Output the (X, Y) coordinate of the center of the cell containing the given text.  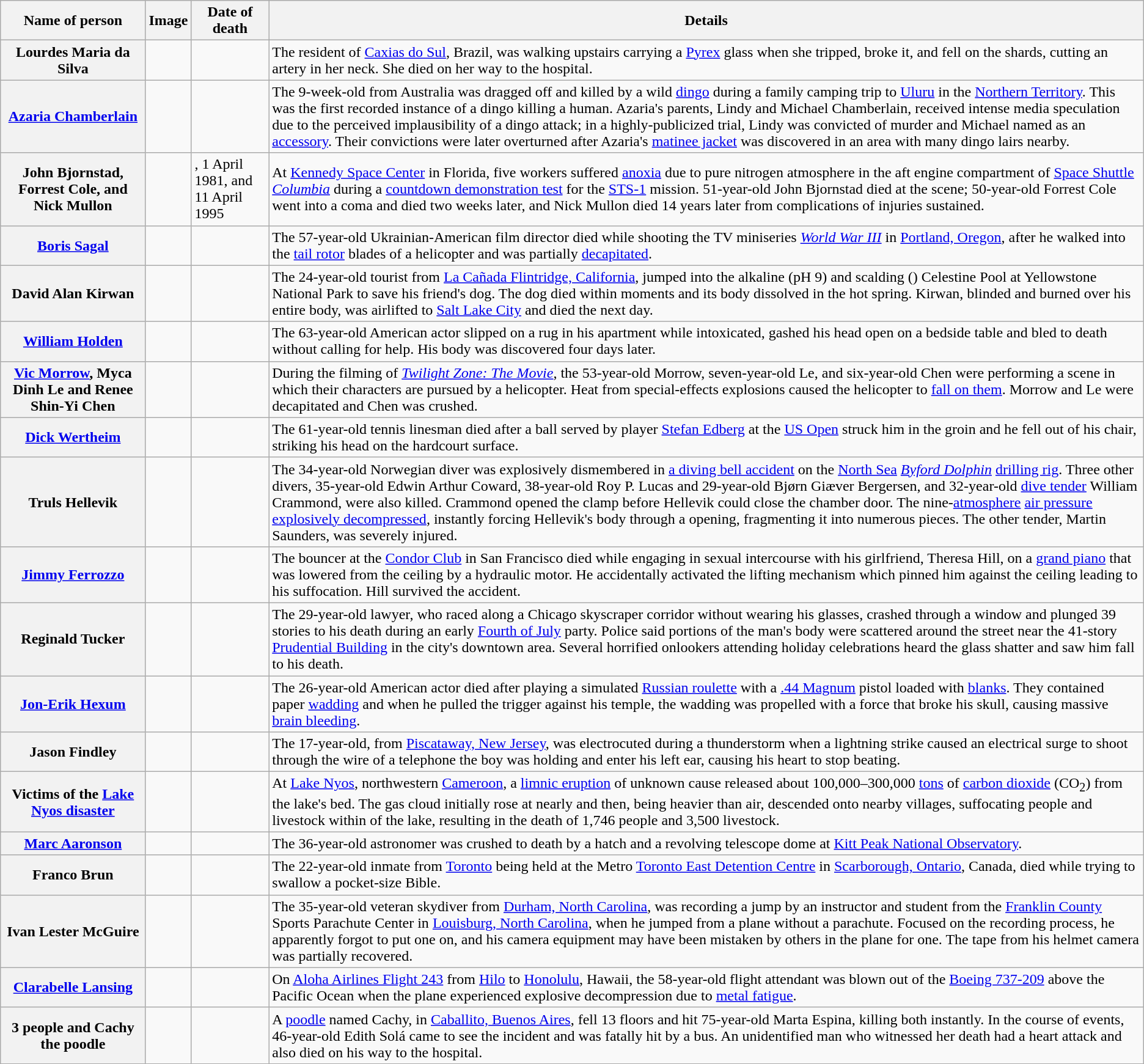
Jon-Erik Hexum (73, 704)
Franco Brun (73, 875)
Jimmy Ferrozzo (73, 574)
Victims of the Lake Nyos disaster (73, 802)
John Bjornstad, Forrest Cole, and Nick Mullon (73, 189)
Azaria Chamberlain (73, 116)
Clarabelle Lansing (73, 988)
Image (169, 21)
Marc Aaronson (73, 843)
Ivan Lester McGuire (73, 931)
Boris Sagal (73, 246)
Lourdes Maria da Silva (73, 60)
The 36-year-old astronomer was crushed to death by a hatch and a revolving telescope dome at Kitt Peak National Observatory. (706, 843)
3 people and Cachy the poodle (73, 1035)
Vic Morrow, Myca Dinh Le and Renee Shin-Yi Chen (73, 389)
Details (706, 21)
David Alan Kirwan (73, 293)
, 1 April 1981, and 11 April 1995 (230, 189)
Dick Wertheim (73, 438)
Jason Findley (73, 752)
William Holden (73, 341)
Name of person (73, 21)
Date of death (230, 21)
Reginald Tucker (73, 639)
Truls Hellevik (73, 502)
